Output the [x, y] coordinate of the center of the cell containing the given text.  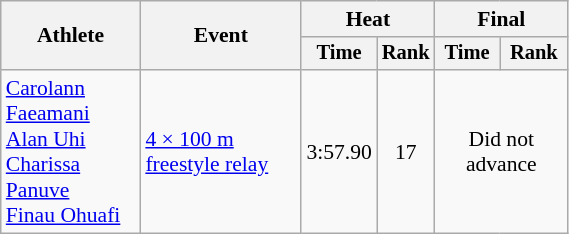
Event [220, 36]
Final [501, 19]
17 [406, 152]
4 × 100 m freestyle relay [220, 152]
3:57.90 [338, 152]
Did not advance [501, 152]
Heat [368, 19]
Athlete [71, 36]
Carolann FaeamaniAlan UhiCharissa PanuveFinau Ohuafi [71, 152]
